Detect which cell encompasses the target text, then output its [x, y] center coordinate. 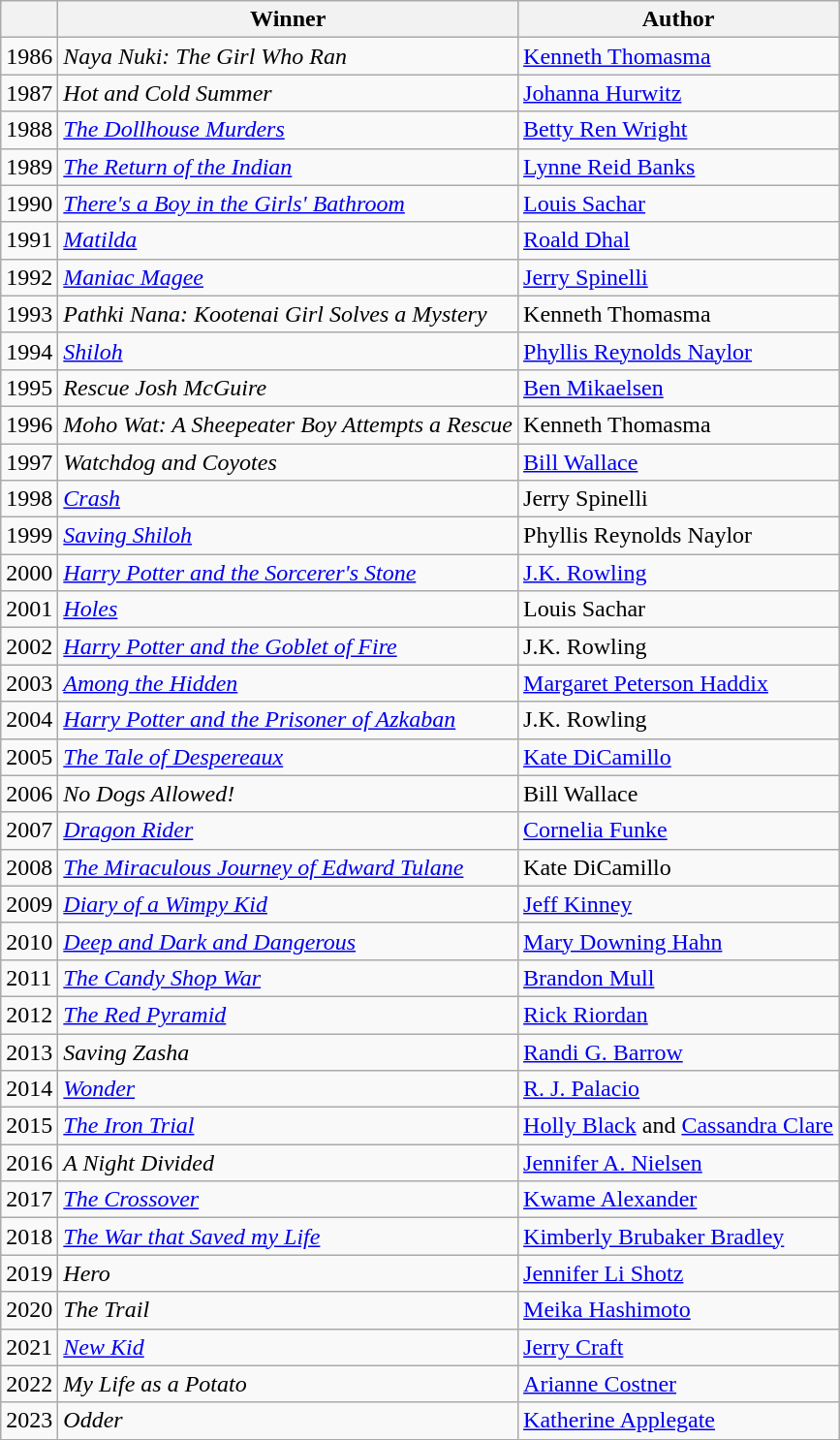
Lynne Reid Banks [678, 167]
The Crossover [289, 1200]
1986 [29, 56]
The Dollhouse Murders [289, 130]
Harry Potter and the Goblet of Fire [289, 646]
2014 [29, 1089]
The Trail [289, 1310]
2005 [29, 757]
Dragon Rider [289, 830]
Winner [289, 19]
Kimberly Brubaker Bradley [678, 1237]
2013 [29, 1051]
R. J. Palacio [678, 1089]
Author [678, 19]
The Return of the Indian [289, 167]
1995 [29, 388]
2012 [29, 1015]
Jennifer A. Nielsen [678, 1163]
My Life as a Potato [289, 1384]
The Tale of Despereaux [289, 757]
2021 [29, 1347]
1997 [29, 462]
The Candy Shop War [289, 978]
Moho Wat: A Sheepeater Boy Attempts a Rescue [289, 424]
Roald Dhal [678, 240]
Maniac Magee [289, 277]
2001 [29, 610]
1994 [29, 351]
Matilda [289, 240]
1989 [29, 167]
1987 [29, 93]
Saving Zasha [289, 1051]
2009 [29, 904]
Rescue Josh McGuire [289, 388]
2016 [29, 1163]
The Red Pyramid [289, 1015]
Crash [289, 499]
1991 [29, 240]
Diary of a Wimpy Kid [289, 904]
2020 [29, 1310]
Odder [289, 1421]
2023 [29, 1421]
2015 [29, 1126]
2018 [29, 1237]
Mary Downing Hahn [678, 941]
2003 [29, 683]
Harry Potter and the Prisoner of Azkaban [289, 720]
1996 [29, 424]
2010 [29, 941]
Hot and Cold Summer [289, 93]
Deep and Dark and Dangerous [289, 941]
Jeff Kinney [678, 904]
Holly Black and Cassandra Clare [678, 1126]
Arianne Costner [678, 1384]
Hero [289, 1273]
Katherine Applegate [678, 1421]
Pathki Nana: Kootenai Girl Solves a Mystery [289, 314]
A Night Divided [289, 1163]
The Miraculous Journey of Edward Tulane [289, 867]
1992 [29, 277]
Cornelia Funke [678, 830]
1999 [29, 536]
Jennifer Li Shotz [678, 1273]
Brandon Mull [678, 978]
The Iron Trial [289, 1126]
2019 [29, 1273]
2017 [29, 1200]
There's a Boy in the Girls' Bathroom [289, 203]
Harry Potter and the Sorcerer's Stone [289, 573]
2008 [29, 867]
Rick Riordan [678, 1015]
2007 [29, 830]
2002 [29, 646]
Among the Hidden [289, 683]
Johanna Hurwitz [678, 93]
1998 [29, 499]
2006 [29, 794]
Watchdog and Coyotes [289, 462]
Margaret Peterson Haddix [678, 683]
Holes [289, 610]
1988 [29, 130]
Saving Shiloh [289, 536]
No Dogs Allowed! [289, 794]
Meika Hashimoto [678, 1310]
New Kid [289, 1347]
Kwame Alexander [678, 1200]
2022 [29, 1384]
Naya Nuki: The Girl Who Ran [289, 56]
1993 [29, 314]
Shiloh [289, 351]
Wonder [289, 1089]
Jerry Craft [678, 1347]
2000 [29, 573]
Randi G. Barrow [678, 1051]
1990 [29, 203]
Betty Ren Wright [678, 130]
2004 [29, 720]
2011 [29, 978]
The War that Saved my Life [289, 1237]
Ben Mikaelsen [678, 388]
